Provide the [X, Y] coordinate of the cell's center where the given text is located.  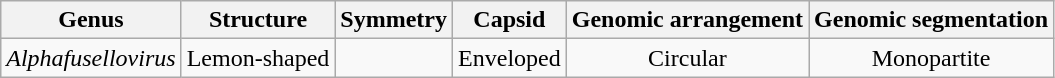
Genomic segmentation [932, 20]
Alphafusellovirus [91, 58]
Circular [687, 58]
Capsid [510, 20]
Genomic arrangement [687, 20]
Monopartite [932, 58]
Genus [91, 20]
Symmetry [394, 20]
Lemon-shaped [258, 58]
Structure [258, 20]
Enveloped [510, 58]
